Determine the [x, y] coordinate at the center of the cell enclosing the given text.  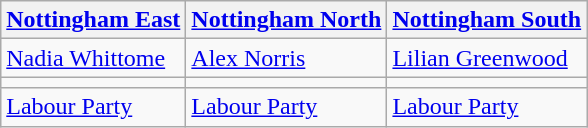
Nottingham East [94, 20]
Nadia Whittome [94, 58]
Nottingham North [286, 20]
Lilian Greenwood [487, 58]
Alex Norris [286, 58]
Nottingham South [487, 20]
